For the text-containing cell, return its midpoint in (x, y) coordinate format. 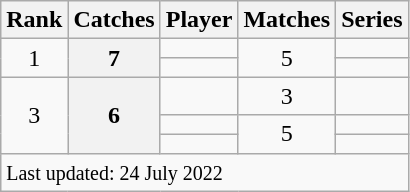
Catches (114, 20)
Matches (287, 20)
Last updated: 24 July 2022 (204, 172)
7 (114, 58)
6 (114, 115)
Series (372, 20)
Rank (34, 20)
1 (34, 58)
Player (199, 20)
